Locate the cell with the specified text and output its [x, y] center coordinate. 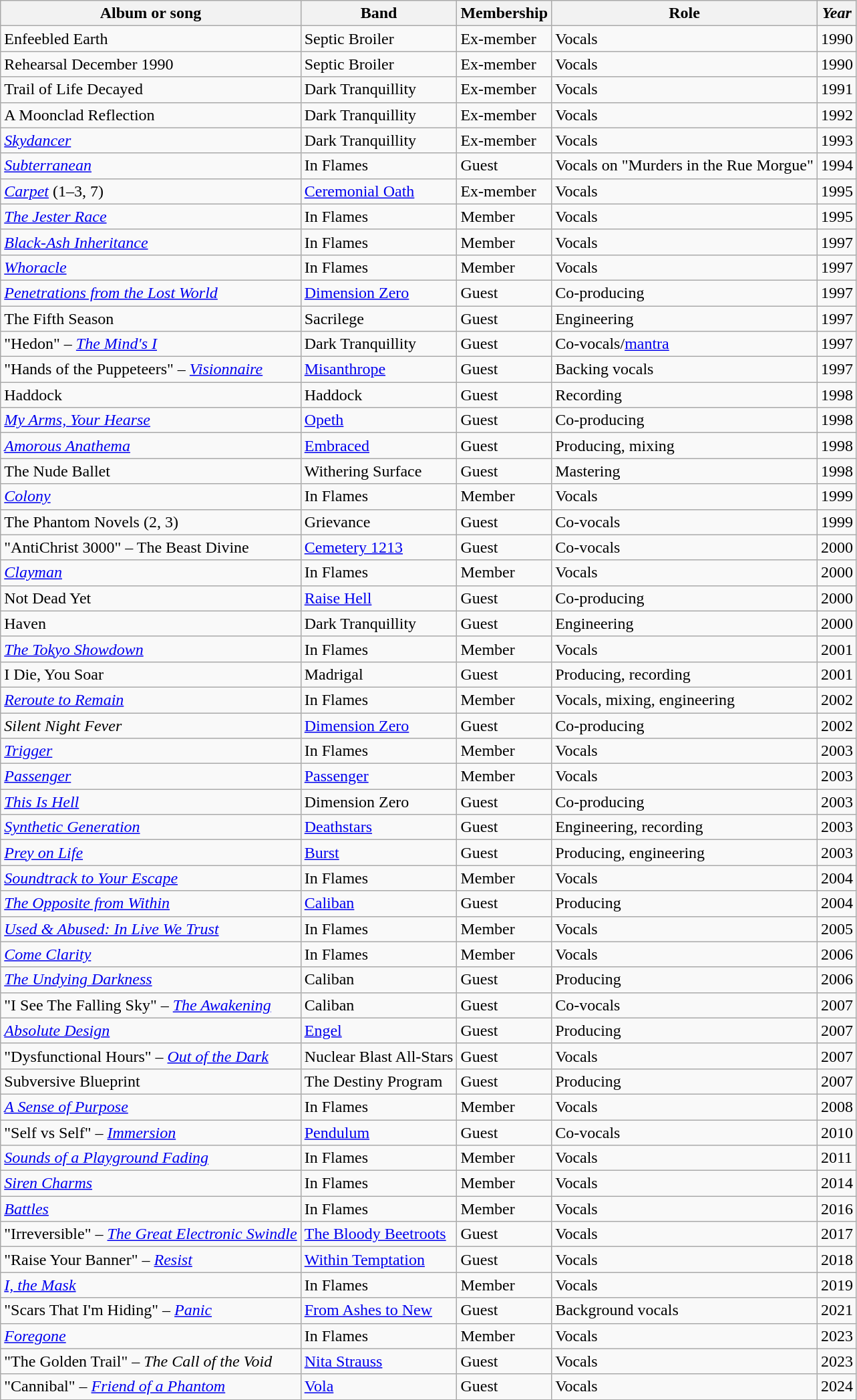
"Dysfunctional Hours" – Out of the Dark [151, 1056]
"The Golden Trail" – The Call of the Void [151, 1361]
The Undying Darkness [151, 980]
The Bloody Beetroots [379, 1234]
"Raise Your Banner" – Resist [151, 1260]
The Fifth Season [151, 319]
Mastering [685, 471]
Withering Surface [379, 471]
Subterranean [151, 166]
The Jester Race [151, 217]
Soundtrack to Your Escape [151, 878]
Raise Hell [379, 598]
Amorous Anathema [151, 446]
I Die, You Soar [151, 674]
1991 [836, 90]
"Hands of the Puppeteers" – Visionnaire [151, 370]
2024 [836, 1387]
2016 [836, 1209]
Used & Abused: In Live We Trust [151, 929]
Foregone [151, 1336]
From Ashes to New [379, 1310]
"Self vs Self" – Immersion [151, 1133]
Silent Night Fever [151, 725]
Backing vocals [685, 370]
"Irreversible" – The Great Electronic Swindle [151, 1234]
Recording [685, 395]
Not Dead Yet [151, 598]
"Scars That I'm Hiding" – Panic [151, 1310]
The Destiny Program [379, 1081]
Haven [151, 623]
1993 [836, 140]
Producing, recording [685, 674]
Vola [379, 1387]
Sacrilege [379, 319]
"Hedon" – The Mind's I [151, 344]
2018 [836, 1260]
Vocals on "Murders in the Rue Morgue" [685, 166]
Black-Ash Inheritance [151, 242]
Sounds of a Playground Fading [151, 1158]
Penetrations from the Lost World [151, 293]
2011 [836, 1158]
Absolute Design [151, 1030]
Engel [379, 1030]
Co-vocals/mantra [685, 344]
Deathstars [379, 827]
Background vocals [685, 1310]
Come Clarity [151, 954]
2017 [836, 1234]
Within Temptation [379, 1260]
2019 [836, 1285]
Clayman [151, 573]
"AntiChrist 3000" – The Beast Divine [151, 547]
"I See The Falling Sky" – The Awakening [151, 1005]
Vocals, mixing, engineering [685, 700]
2008 [836, 1107]
Madrigal [379, 674]
Producing, mixing [685, 446]
A Moonclad Reflection [151, 115]
Subversive Blueprint [151, 1081]
Year [836, 13]
Opeth [379, 420]
The Nude Ballet [151, 471]
"Cannibal" – Friend of a Phantom [151, 1387]
Trigger [151, 751]
Colony [151, 497]
This Is Hell [151, 802]
Ceremonial Oath [379, 191]
Burst [379, 853]
Whoracle [151, 267]
2005 [836, 929]
Pendulum [379, 1133]
The Tokyo Showdown [151, 649]
Skydancer [151, 140]
2021 [836, 1310]
Embraced [379, 446]
A Sense of Purpose [151, 1107]
Producing, engineering [685, 853]
I, the Mask [151, 1285]
Carpet (1–3, 7) [151, 191]
1992 [836, 115]
Misanthrope [379, 370]
Grievance [379, 522]
Nita Strauss [379, 1361]
Siren Charms [151, 1183]
2014 [836, 1183]
Reroute to Remain [151, 700]
Nuclear Blast All-Stars [379, 1056]
Cemetery 1213 [379, 547]
Album or song [151, 13]
Prey on Life [151, 853]
Rehearsal December 1990 [151, 64]
Engineering, recording [685, 827]
2010 [836, 1133]
Band [379, 13]
Enfeebled Earth [151, 39]
Trail of Life Decayed [151, 90]
Membership [504, 13]
Battles [151, 1209]
Role [685, 13]
The Phantom Novels (2, 3) [151, 522]
Synthetic Generation [151, 827]
My Arms, Your Hearse [151, 420]
The Opposite from Within [151, 903]
1994 [836, 166]
